Extract the [X, Y] coordinate from the center of the cell holding the provided text.  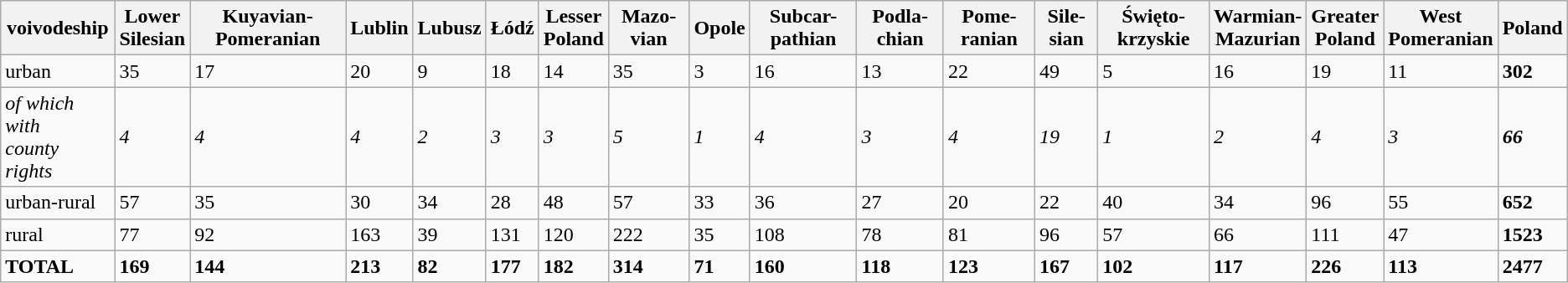
TOTAL [58, 266]
167 [1065, 266]
182 [573, 266]
82 [449, 266]
78 [900, 234]
160 [803, 266]
102 [1154, 266]
48 [573, 203]
Lublin [379, 28]
131 [513, 234]
36 [803, 203]
Święto-krzyskie [1154, 28]
Opole [720, 28]
voivodeship [58, 28]
92 [268, 234]
77 [152, 234]
Poland [1533, 28]
11 [1441, 71]
169 [152, 266]
Mazo-vian [648, 28]
Podla-chian [900, 28]
urban [58, 71]
Warmian-Mazurian [1257, 28]
rural [58, 234]
13 [900, 71]
113 [1441, 266]
302 [1533, 71]
27 [900, 203]
108 [803, 234]
71 [720, 266]
226 [1345, 266]
2477 [1533, 266]
of which withcounty rights [58, 137]
Sile-sian [1065, 28]
81 [988, 234]
Łódź [513, 28]
118 [900, 266]
213 [379, 266]
55 [1441, 203]
40 [1154, 203]
WestPomeranian [1441, 28]
111 [1345, 234]
1523 [1533, 234]
120 [573, 234]
28 [513, 203]
222 [648, 234]
Pome-ranian [988, 28]
47 [1441, 234]
177 [513, 266]
Subcar-pathian [803, 28]
123 [988, 266]
LowerSilesian [152, 28]
LesserPoland [573, 28]
117 [1257, 266]
39 [449, 234]
GreaterPoland [1345, 28]
49 [1065, 71]
14 [573, 71]
urban-rural [58, 203]
Kuyavian-Pomeranian [268, 28]
144 [268, 266]
17 [268, 71]
30 [379, 203]
652 [1533, 203]
Lubusz [449, 28]
163 [379, 234]
18 [513, 71]
314 [648, 266]
33 [720, 203]
9 [449, 71]
